Return (X, Y) of the center of cell containing provided text 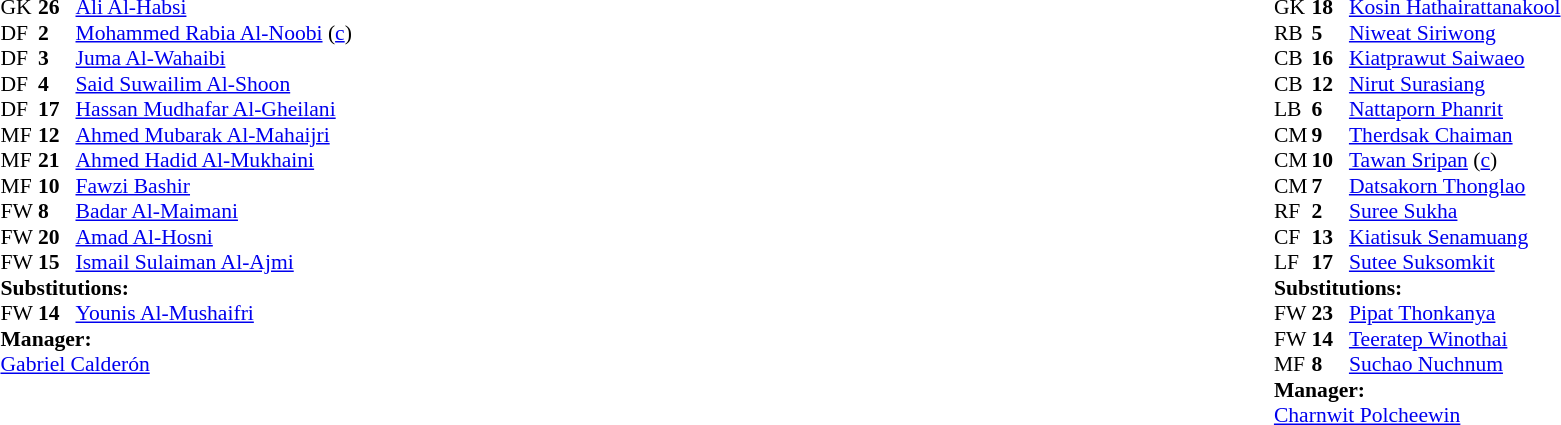
Nirut Surasiang (1455, 84)
7 (1330, 186)
15 (57, 263)
Therdsak Chaiman (1455, 135)
Nattaporn Phanrit (1455, 109)
16 (1330, 59)
CF (1293, 237)
LF (1293, 263)
RB (1293, 33)
Suree Sukha (1455, 211)
RF (1293, 211)
13 (1330, 237)
6 (1330, 109)
20 (57, 237)
Fawzi Bashir (214, 186)
5 (1330, 33)
23 (1330, 313)
Ismail Sulaiman Al-Ajmi (214, 263)
Suchao Nuchnum (1455, 365)
Datsakorn Thonglao (1455, 186)
21 (57, 161)
3 (57, 59)
Teeratep Winothai (1455, 339)
Gabriel Calderón (176, 365)
4 (57, 84)
9 (1330, 135)
Niweat Siriwong (1455, 33)
Pipat Thonkanya (1455, 313)
Mohammed Rabia Al-Noobi (c) (214, 33)
Juma Al-Wahaibi (214, 59)
Sutee Suksomkit (1455, 263)
Tawan Sripan (c) (1455, 161)
Badar Al-Maimani (214, 211)
Hassan Mudhafar Al-Gheilani (214, 109)
Kiatprawut Saiwaeo (1455, 59)
Ahmed Hadid Al-Mukhaini (214, 161)
LB (1293, 109)
Ahmed Mubarak Al-Mahaijri (214, 135)
Younis Al-Mushaifri (214, 313)
Said Suwailim Al-Shoon (214, 84)
Kiatisuk Senamuang (1455, 237)
Amad Al-Hosni (214, 237)
